Extract the (x, y) coordinate from the center of the cell holding the provided text.  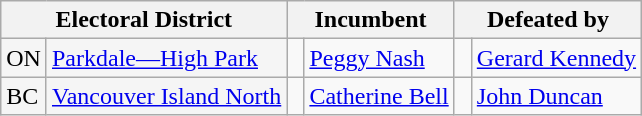
BC (24, 96)
Catherine Bell (379, 96)
Electoral District (144, 20)
Defeated by (548, 20)
Vancouver Island North (166, 96)
Incumbent (370, 20)
ON (24, 58)
Peggy Nash (379, 58)
John Duncan (556, 96)
Parkdale—High Park (166, 58)
Gerard Kennedy (556, 58)
